Find where the given text appears and provide that cell's center as (X, Y) coordinate. 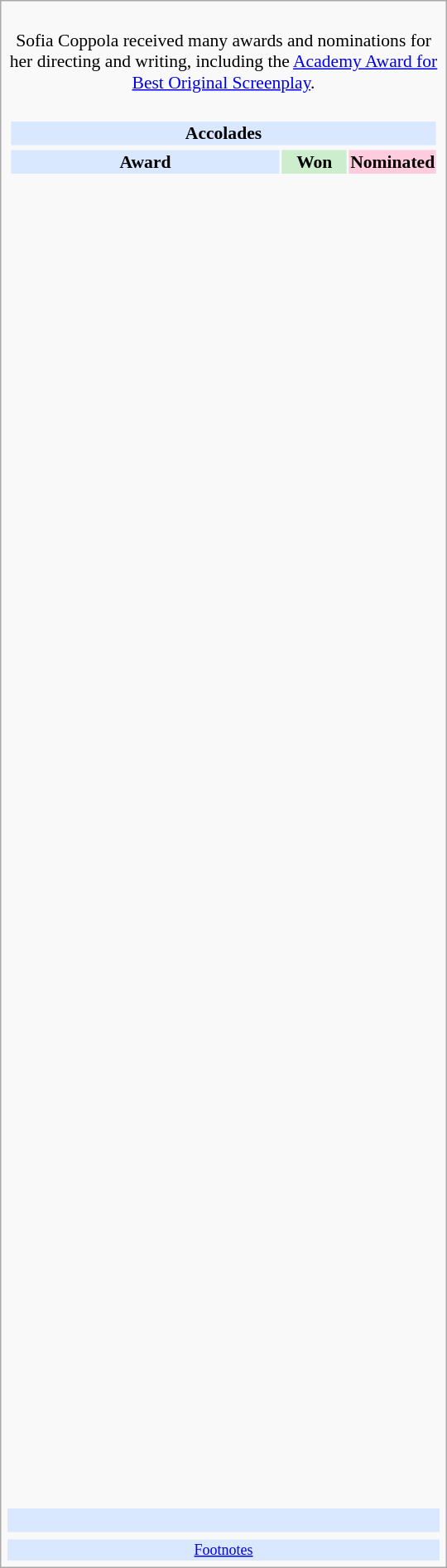
Nominated (392, 161)
Award (145, 161)
Sofia Coppola received many awards and nominations for her directing and writing, including the Academy Award for Best Original Screenplay. (223, 51)
Won (315, 161)
Footnotes (223, 1550)
Accolades (223, 133)
Accolades Award Won Nominated (223, 801)
